Scan for the cell matching the given text and deliver its (x, y) coordinate at center. 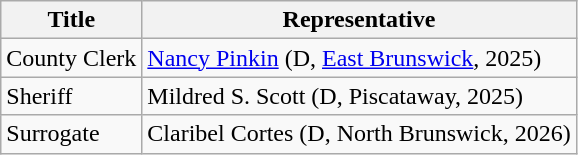
Surrogate (72, 134)
Nancy Pinkin (D, East Brunswick, 2025) (359, 58)
Sheriff (72, 96)
Representative (359, 20)
Claribel Cortes (D, North Brunswick, 2026) (359, 134)
County Clerk (72, 58)
Title (72, 20)
Mildred S. Scott (D, Piscataway, 2025) (359, 96)
